Return (X, Y) of the center of cell containing provided text 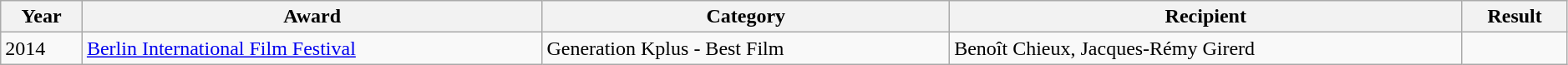
Award (312, 17)
Result (1515, 17)
Berlin International Film Festival (312, 48)
Generation Kplus - Best Film (746, 48)
2014 (42, 48)
Category (746, 17)
Year (42, 17)
Benoît Chieux, Jacques-Rémy Girerd (1206, 48)
Recipient (1206, 17)
